For the text-containing cell, return its midpoint in (X, Y) coordinate format. 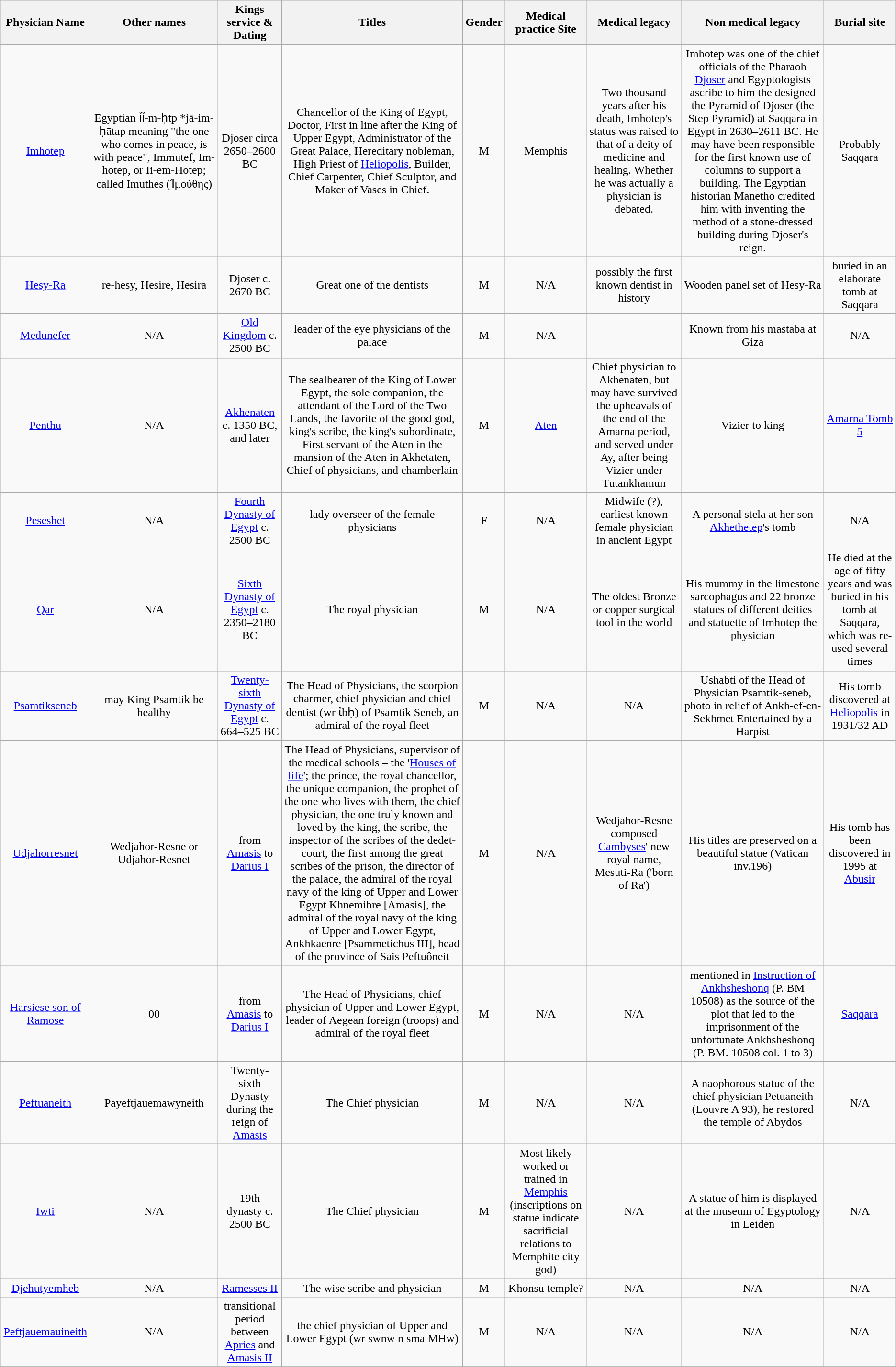
Peftuaneith (45, 1103)
Wedjahor-Resne or Udjahor-Resnet (154, 853)
Other names (154, 22)
Great one of the dentists (372, 285)
F (484, 521)
Twenty-sixth Dynasty during the reign of Amasis (250, 1103)
Kings service & Dating (250, 22)
Ushabti of the Head of Physician Psamtik-seneb, photo in relief of Ankh-ef-en-Sekhmet Entertained by a Harpist (752, 706)
Aten (546, 425)
Midwife (?), earliest known female physician in ancient Egypt (634, 521)
Djoser circa 2650–2600 BC (250, 150)
Gender (484, 22)
Sixth Dynasty of Egypt c. 2350–2180 BC (250, 610)
Titles (372, 22)
His mummy in the limestone sarcophagus and 22 bronze statues of different deities and statuette of Imhotep the physician (752, 610)
Egyptian ỉỉ-m-ḥtp *jā-im-ḥātap meaning "the one who comes in peace, is with peace", Immutef, Im-hotep, or Ii-em-Hotep; called Imuthes (Ἰμούθης) (154, 150)
Khonsu temple? (546, 1288)
lady overseer of the female physicians (372, 521)
The oldest Bronze or copper surgical tool in the world (634, 610)
Medical practice Site (546, 22)
Burial site (860, 22)
leader of the eye physicians of the palace (372, 336)
A naophorous statue of the chief physician Petuaneith (Louvre A 93), he restored the temple of Abydos (752, 1103)
He died at the age of fifty years and was buried in his tomb at Saqqara, which was re-used several times (860, 610)
Most likely worked or trained in Memphis (inscriptions on statue indicate sacrificial relations to Memphite city god) (546, 1211)
Vizier to king (752, 425)
Known from his mastaba at Giza (752, 336)
Wedjahor-Resne composed Cambyses' new royal name, Mesuti-Ra ('born of Ra') (634, 853)
Udjahorresnet (45, 853)
19th dynasty c. 2500 BC (250, 1211)
Peseshet (45, 521)
His tomb discovered at Heliopolis in 1931/32 AD (860, 706)
Penthu (45, 425)
Qar (45, 610)
The Head of Physicians, the scorpion charmer, chief physician and chief dentist (wr ἰbḥ) of Psamtik Seneb, an admiral of the royal fleet (372, 706)
Iwti (45, 1211)
Probably Saqqara (860, 150)
Peftjauemauineith (45, 1332)
buried in an elaborate tomb at Saqqara (860, 285)
Hesy-Ra (45, 285)
Saqqara (860, 1013)
Ramesses II (250, 1288)
The wise scribe and physician (372, 1288)
transitional period between Apries and Amasis II (250, 1332)
Akhenaten c. 1350 BC, and later (250, 425)
Imhotep (45, 150)
His tomb has been discovered in 1995 at Abusir (860, 853)
the chief physician of Upper and Lower Egypt (wr swnw n sma MHw) (372, 1332)
Medunefer (45, 336)
A statue of him is displayed at the museum of Egyptology in Leiden (752, 1211)
re-hesy, Hesire, Hesira (154, 285)
Twenty-sixth Dynasty of Egypt c. 664–525 BC (250, 706)
00 (154, 1013)
Wooden panel set of Hesy-Ra (752, 285)
Memphis (546, 150)
A personal stela at her son Akhethetep's tomb (752, 521)
Physician Name (45, 22)
Harsiese son of Ramose (45, 1013)
Djehutyemheb (45, 1288)
may King Psamtik be healthy (154, 706)
Djoser c. 2670 BC (250, 285)
Medical legacy (634, 22)
Fourth Dynasty of Egypt c. 2500 BC (250, 521)
The Head of Physicians, chief physician of Upper and Lower Egypt, leader of Aegean foreign (troops) and admiral of the royal fleet (372, 1013)
Psamtikseneb (45, 706)
Payeftjauemawyneith (154, 1103)
The royal physician (372, 610)
Non medical legacy (752, 22)
Old Kingdom c. 2500 BC (250, 336)
Amarna Tomb 5 (860, 425)
His titles are preserved on a beautiful statue (Vatican inv.196) (752, 853)
possibly the first known dentist in history (634, 285)
